For the text-containing cell, return its midpoint in (x, y) coordinate format. 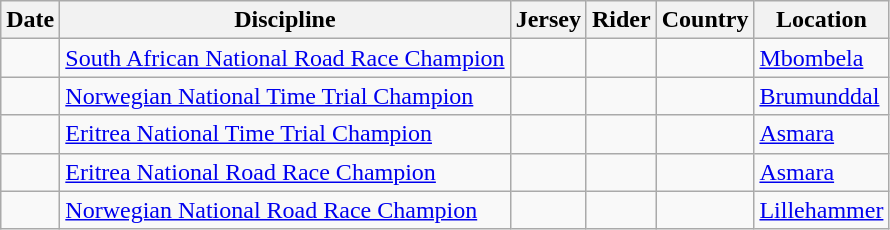
Rider (621, 20)
Location (822, 20)
Date (30, 20)
Country (705, 20)
Mbombela (822, 58)
Discipline (285, 20)
Eritrea National Road Race Champion (285, 172)
Lillehammer (822, 210)
Norwegian National Road Race Champion (285, 210)
Brumunddal (822, 96)
South African National Road Race Champion (285, 58)
Eritrea National Time Trial Champion (285, 134)
Jersey (548, 20)
Norwegian National Time Trial Champion (285, 96)
